Return the (X, Y) coordinate for the center point of the cell that contains the specified text.  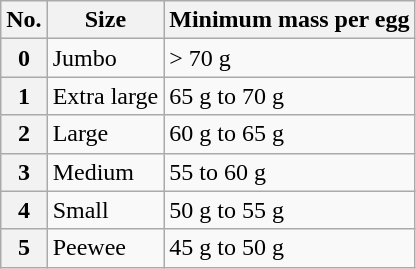
Jumbo (106, 58)
0 (24, 58)
65 g to 70 g (290, 96)
Small (106, 210)
No. (24, 20)
50 g to 55 g (290, 210)
Large (106, 134)
45 g to 50 g (290, 248)
> 70 g (290, 58)
Peewee (106, 248)
Medium (106, 172)
4 (24, 210)
60 g to 65 g (290, 134)
Size (106, 20)
1 (24, 96)
Minimum mass per egg (290, 20)
3 (24, 172)
2 (24, 134)
5 (24, 248)
Extra large (106, 96)
55 to 60 g (290, 172)
